Extract the (X, Y) coordinate from the center of the cell holding the provided text.  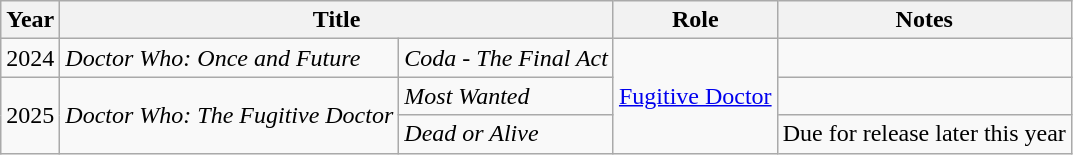
Dead or Alive (506, 134)
Doctor Who: The Fugitive Doctor (230, 115)
Year (30, 20)
Fugitive Doctor (695, 96)
Doctor Who: Once and Future (230, 58)
2025 (30, 115)
2024 (30, 58)
Coda - The Final Act (506, 58)
Role (695, 20)
Most Wanted (506, 96)
Due for release later this year (924, 134)
Notes (924, 20)
Title (337, 20)
